Pinpoint the cell where the given text exists, returning its [X, Y] midpoint coordinate. 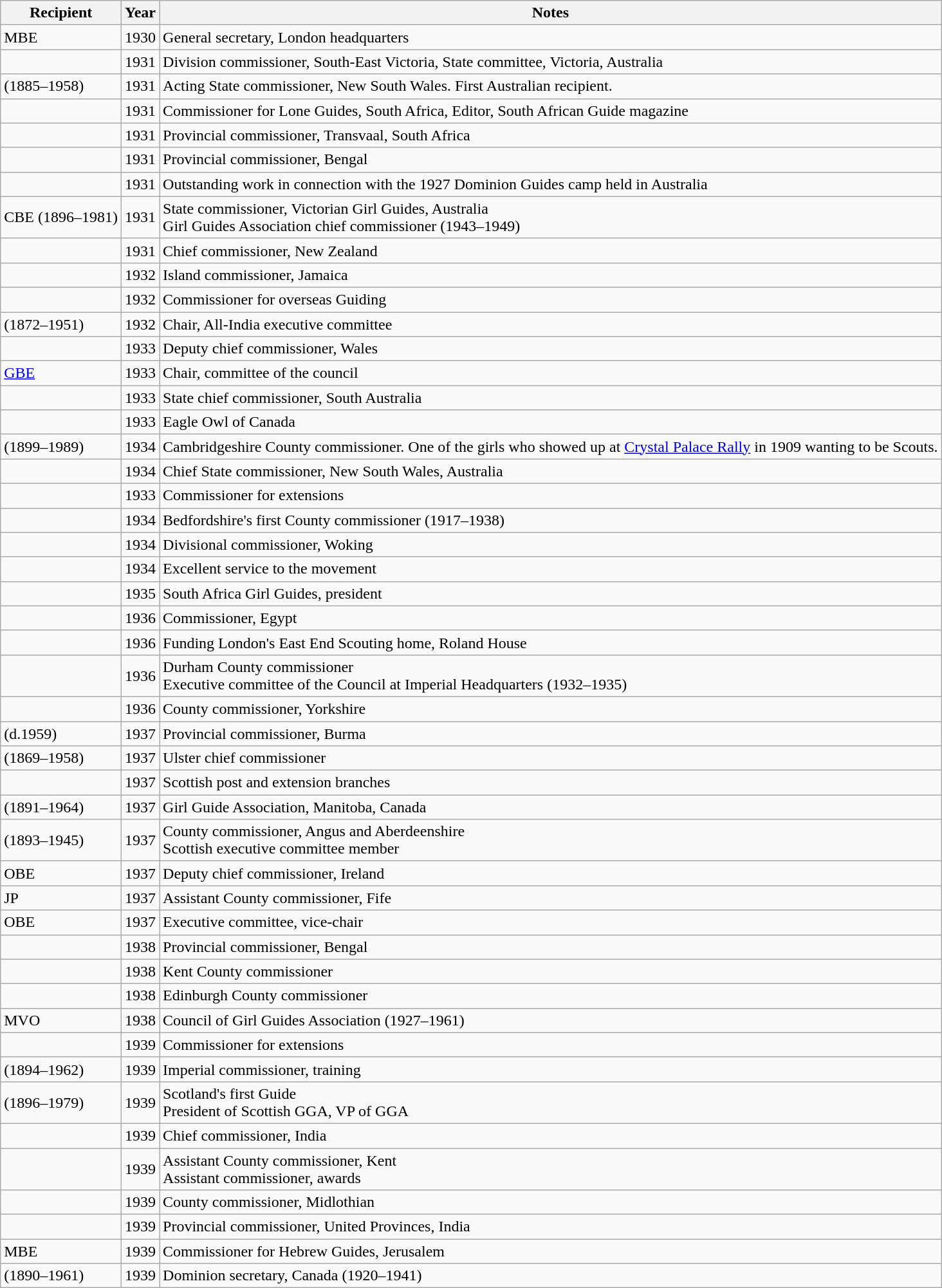
Commissioner, Egypt [551, 618]
Deputy chief commissioner, Ireland [551, 873]
Recipient [61, 13]
Durham County commissionerExecutive committee of the Council at Imperial Headquarters (1932–1935) [551, 676]
Chief State commissioner, New South Wales, Australia [551, 471]
County commissioner, Yorkshire [551, 709]
Dominion secretary, Canada (1920–1941) [551, 1276]
1935 [140, 593]
1930 [140, 37]
Provincial commissioner, Burma [551, 733]
Eagle Owl of Canada [551, 422]
(1890–1961) [61, 1276]
(d.1959) [61, 733]
Ulster chief commissioner [551, 758]
Chair, All-India executive committee [551, 324]
Scotland's first GuidePresident of Scottish GGA, VP of GGA [551, 1102]
Island commissioner, Jamaica [551, 275]
Chief commissioner, India [551, 1135]
JP [61, 898]
Council of Girl Guides Association (1927–1961) [551, 1020]
County commissioner, Midlothian [551, 1202]
Commissioner for Lone Guides, South Africa, Editor, South African Guide magazine [551, 111]
South Africa Girl Guides, president [551, 593]
Cambridgeshire County commissioner. One of the girls who showed up at Crystal Palace Rally in 1909 wanting to be Scouts. [551, 447]
(1891–1964) [61, 807]
MVO [61, 1020]
(1885–1958) [61, 86]
Acting State commissioner, New South Wales. First Australian recipient. [551, 86]
Deputy chief commissioner, Wales [551, 349]
(1893–1945) [61, 841]
(1872–1951) [61, 324]
Division commissioner, South-East Victoria, State committee, Victoria, Australia [551, 62]
GBE [61, 373]
Girl Guide Association, Manitoba, Canada [551, 807]
Commissioner for Hebrew Guides, Jerusalem [551, 1251]
Year [140, 13]
Funding London's East End Scouting home, Roland House [551, 642]
Provincial commissioner, Transvaal, South Africa [551, 135]
General secretary, London headquarters [551, 37]
Kent County commissioner [551, 971]
Assistant County commissioner, KentAssistant commissioner, awards [551, 1169]
Edinburgh County commissioner [551, 996]
Excellent service to the movement [551, 569]
Chair, committee of the council [551, 373]
County commissioner, Angus and AberdeenshireScottish executive committee member [551, 841]
State commissioner, Victorian Girl Guides, AustraliaGirl Guides Association chief commissioner (1943–1949) [551, 218]
(1869–1958) [61, 758]
Assistant County commissioner, Fife [551, 898]
Commissioner for overseas Guiding [551, 299]
Notes [551, 13]
Imperial commissioner, training [551, 1069]
CBE (1896–1981) [61, 218]
Provincial commissioner, United Provinces, India [551, 1227]
Bedfordshire's first County commissioner (1917–1938) [551, 520]
(1896–1979) [61, 1102]
Outstanding work in connection with the 1927 Dominion Guides camp held in Australia [551, 184]
Scottish post and extension branches [551, 783]
(1894–1962) [61, 1069]
Chief commissioner, New Zealand [551, 250]
Divisional commissioner, Woking [551, 545]
State chief commissioner, South Australia [551, 398]
(1899–1989) [61, 447]
Executive committee, vice-chair [551, 922]
